Provide the [X, Y] coordinate of the cell's center where the given text is located.  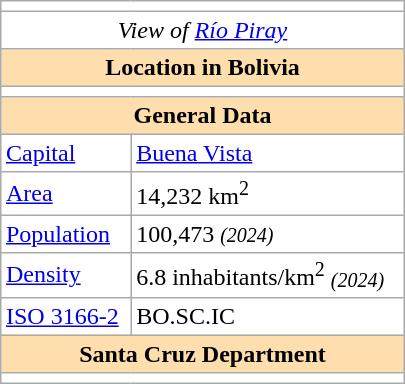
6.8 inhabitants/km2 (2024) [268, 275]
Area [66, 194]
Capital [66, 153]
100,473 (2024) [268, 235]
Buena Vista [268, 153]
14,232 km2 [268, 194]
BO.SC.IC [268, 316]
View of Río Piray [203, 30]
ISO 3166-2 [66, 316]
Population [66, 235]
Santa Cruz Department [203, 354]
General Data [203, 116]
Location in Bolivia [203, 68]
Density [66, 275]
